Scan for the cell matching the given text and deliver its [x, y] coordinate at center. 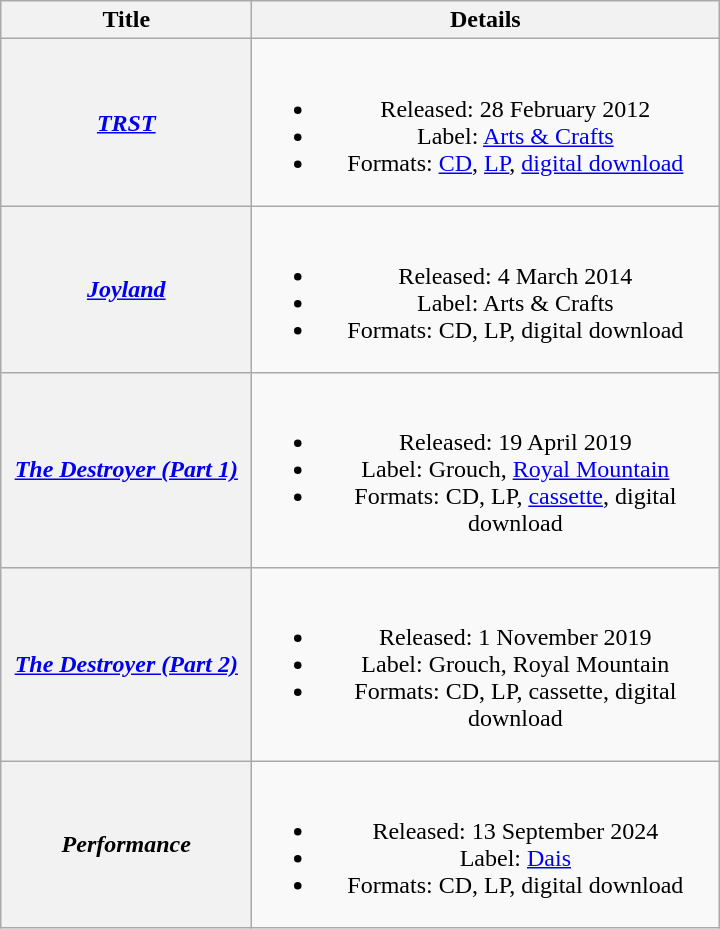
Title [126, 20]
Released: 13 September 2024Label: DaisFormats: CD, LP, digital download [486, 844]
Released: 28 February 2012Label: Arts & CraftsFormats: CD, LP, digital download [486, 122]
Performance [126, 844]
Released: 1 November 2019Label: Grouch, Royal MountainFormats: CD, LP, cassette, digital download [486, 664]
Details [486, 20]
Joyland [126, 290]
The Destroyer (Part 1) [126, 470]
Released: 19 April 2019Label: Grouch, Royal MountainFormats: CD, LP, cassette, digital download [486, 470]
Released: 4 March 2014Label: Arts & CraftsFormats: CD, LP, digital download [486, 290]
The Destroyer (Part 2) [126, 664]
TRST [126, 122]
